Scan for the cell matching the given text and deliver its (X, Y) coordinate at center. 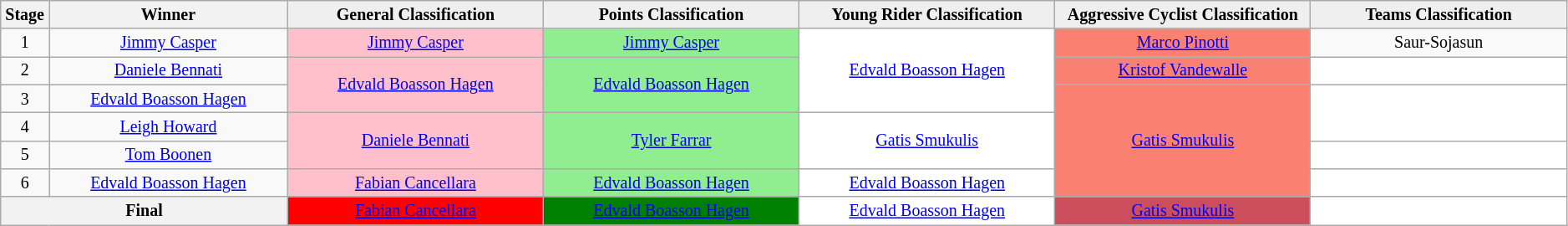
Marco Pinotti (1183, 44)
Final (145, 211)
5 (25, 154)
Kristof Vandewalle (1183, 70)
Points Classification (671, 15)
Leigh Howard (169, 127)
Tyler Farrar (671, 141)
1 (25, 44)
Winner (169, 15)
Stage (25, 15)
Aggressive Cyclist Classification (1183, 15)
6 (25, 182)
2 (25, 70)
Young Rider Classification (927, 15)
Tom Boonen (169, 154)
4 (25, 127)
Saur-Sojasun (1439, 44)
Teams Classification (1439, 15)
General Classification (415, 15)
3 (25, 99)
